Determine the (X, Y) coordinate at the center of the cell enclosing the given text.  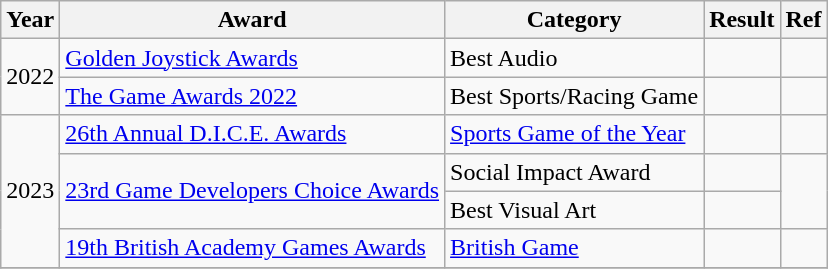
Year (30, 20)
Best Sports/Racing Game (574, 96)
Golden Joystick Awards (252, 58)
26th Annual D.I.C.E. Awards (252, 134)
Best Audio (574, 58)
23rd Game Developers Choice Awards (252, 191)
Best Visual Art (574, 210)
2022 (30, 77)
19th British Academy Games Awards (252, 248)
Category (574, 20)
The Game Awards 2022 (252, 96)
Sports Game of the Year (574, 134)
2023 (30, 191)
Ref (804, 20)
Result (742, 20)
Social Impact Award (574, 172)
British Game (574, 248)
Award (252, 20)
